Extract the [x, y] coordinate from the center of the cell holding the provided text.  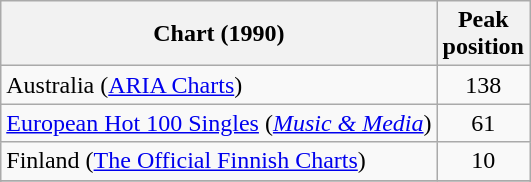
European Hot 100 Singles (Music & Media) [219, 123]
Finland (The Official Finnish Charts) [219, 161]
61 [483, 123]
10 [483, 161]
Chart (1990) [219, 34]
Peakposition [483, 34]
138 [483, 85]
Australia (ARIA Charts) [219, 85]
